Detect which cell encompasses the target text, then output its [x, y] center coordinate. 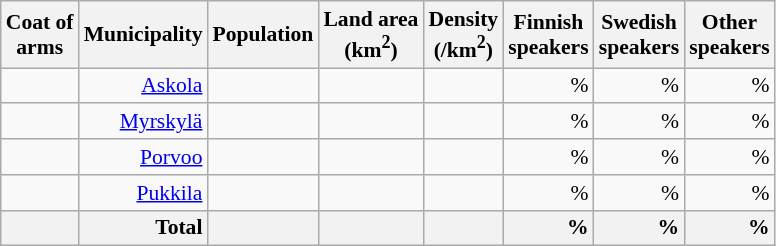
Finnishspeakers [548, 34]
Density(/km2) [463, 34]
Coat ofarms [40, 34]
Porvoo [144, 157]
Total [144, 228]
Swedishspeakers [639, 34]
Askola [144, 86]
Myrskylä [144, 122]
Municipality [144, 34]
Pukkila [144, 193]
Population [262, 34]
Land area(km2) [370, 34]
Otherspeakers [729, 34]
